From the cell containing the given text, extract its center point as (x, y) coordinate. 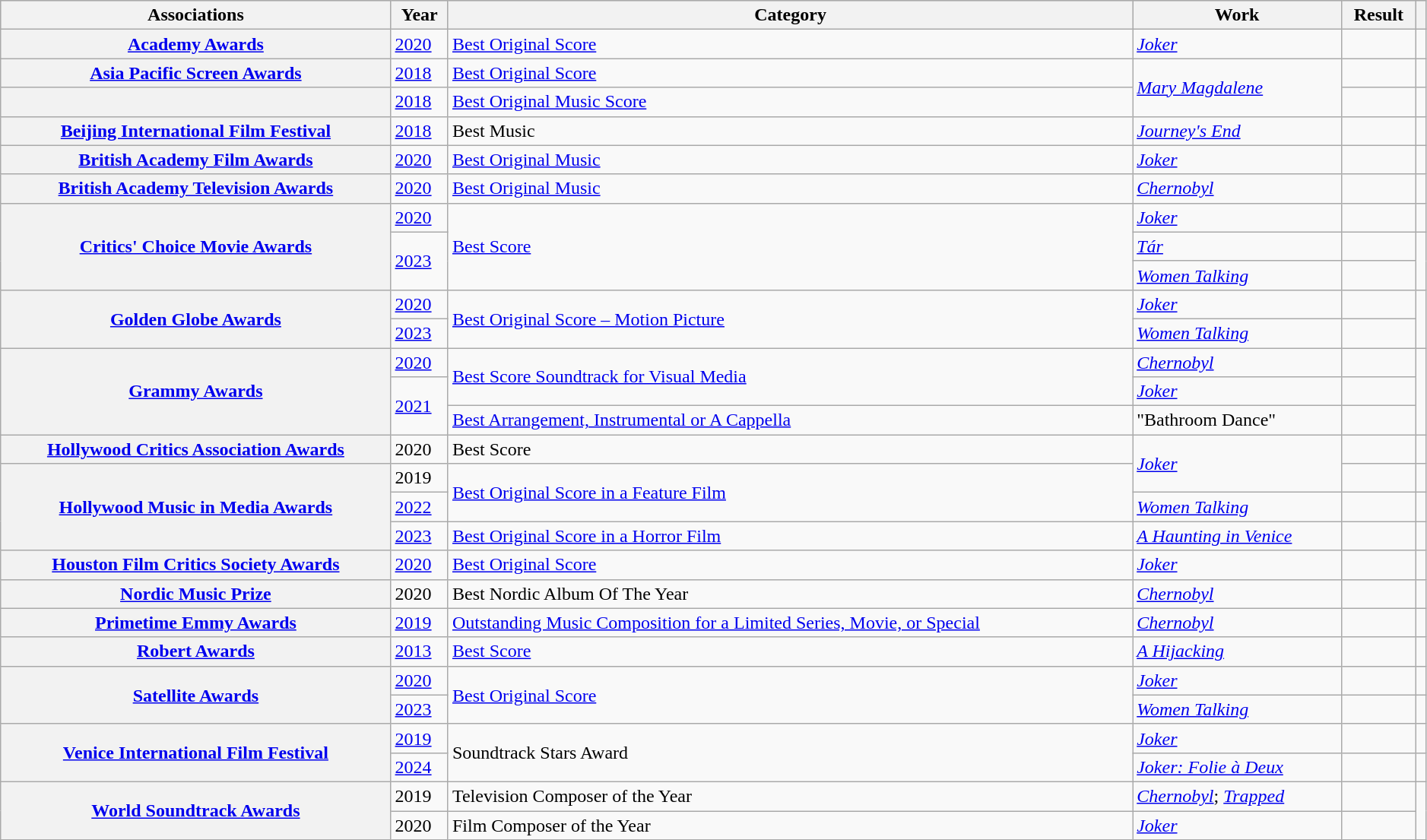
2022 (420, 507)
Television Composer of the Year (790, 796)
Critics' Choice Movie Awards (196, 246)
Academy Awards (196, 44)
2024 (420, 767)
Satellite Awards (196, 695)
World Soundtrack Awards (196, 810)
British Academy Television Awards (196, 189)
Robert Awards (196, 651)
Journey's End (1238, 131)
Hollywood Music in Media Awards (196, 507)
British Academy Film Awards (196, 160)
Grammy Awards (196, 391)
Associations (196, 15)
Hollywood Critics Association Awards (196, 449)
Joker: Folie à Deux (1238, 767)
"Bathroom Dance" (1238, 420)
Category (790, 15)
A Hijacking (1238, 651)
Venice International Film Festival (196, 753)
Year (420, 15)
Golden Globe Awards (196, 319)
Result (1379, 15)
Best Music (790, 131)
Tár (1238, 246)
Best Score Soundtrack for Visual Media (790, 377)
Soundtrack Stars Award (790, 753)
Work (1238, 15)
Mary Magdalene (1238, 87)
Best Original Score – Motion Picture (790, 319)
Chernobyl; Trapped (1238, 796)
Best Original Music Score (790, 102)
Best Arrangement, Instrumental or A Cappella (790, 420)
Asia Pacific Screen Awards (196, 73)
Best Original Score in a Horror Film (790, 536)
Best Nordic Album Of The Year (790, 594)
2013 (420, 651)
Houston Film Critics Society Awards (196, 565)
A Haunting in Venice (1238, 536)
Best Original Score in a Feature Film (790, 493)
2021 (420, 406)
Nordic Music Prize (196, 594)
Outstanding Music Composition for a Limited Series, Movie, or Special (790, 623)
Primetime Emmy Awards (196, 623)
Film Composer of the Year (790, 825)
Beijing International Film Festival (196, 131)
